Locate the cell with the specified text and output its (X, Y) center coordinate. 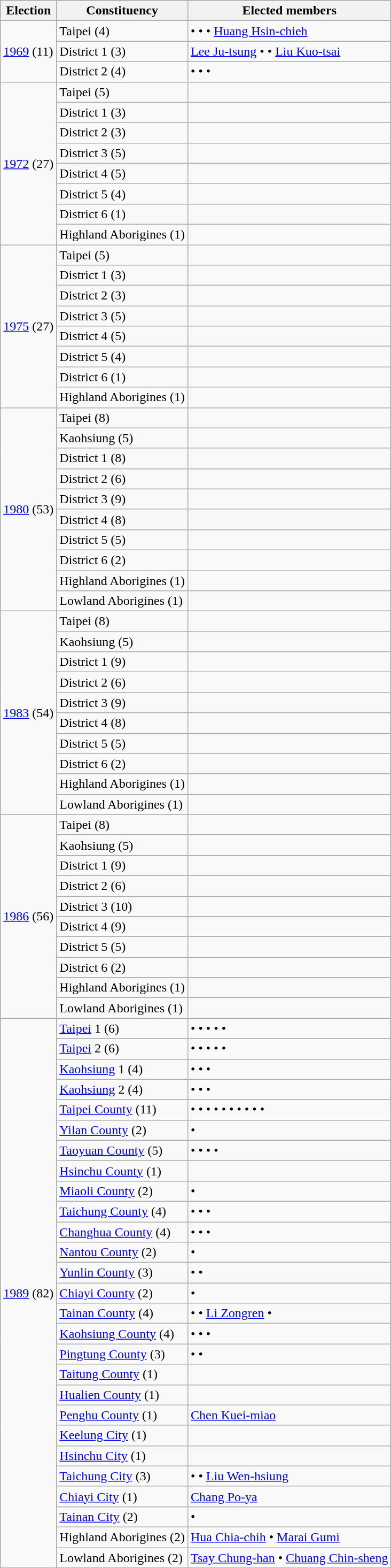
Hsinchu City (1) (122, 1456)
Chiayi County (2) (122, 1293)
Taipei (4) (122, 31)
Penghu County (1) (122, 1415)
Taichung County (4) (122, 1211)
Chiayi City (1) (122, 1496)
Taipei 2 (6) (122, 1049)
Chen Kuei-miao (289, 1415)
Taitung County (1) (122, 1374)
1975 (27) (29, 326)
Election (29, 11)
Tainan City (2) (122, 1517)
Lee Ju-tsung • • Liu Kuo-tsai (289, 51)
1989 (82) (29, 1293)
Changhua County (4) (122, 1232)
Hsinchu County (1) (122, 1171)
Hua Chia-chih • Marai Gumi (289, 1537)
• • Li Zongren • (289, 1313)
District 2 (4) (122, 72)
Kaohsiung County (4) (122, 1334)
District 1 (8) (122, 458)
District 4 (9) (122, 927)
Tainan County (4) (122, 1313)
Kaohsiung 2 (4) (122, 1089)
• • • • • • • • • • (289, 1110)
1986 (56) (29, 917)
Hualien County (1) (122, 1395)
Highland Aborigines (2) (122, 1537)
Yunlin County (3) (122, 1273)
1983 (54) (29, 713)
Tsay Chung-han • Chuang Chin-sheng (289, 1558)
Lowland Aborigines (2) (122, 1558)
Keelung City (1) (122, 1435)
Kaohsiung 1 (4) (122, 1069)
Elected members (289, 11)
District 3 (10) (122, 906)
1969 (11) (29, 51)
Miaoli County (2) (122, 1191)
• • Liu Wen-hsiung (289, 1476)
Chang Po-ya (289, 1496)
Taoyuan County (5) (122, 1150)
Pingtung County (3) (122, 1354)
Taipei County (11) (122, 1110)
Constituency (122, 11)
Nantou County (2) (122, 1252)
• • • • (289, 1150)
• • • Huang Hsin-chieh (289, 31)
Yilan County (2) (122, 1130)
1980 (53) (29, 509)
Taichung City (3) (122, 1476)
Taipei 1 (6) (122, 1028)
1972 (27) (29, 163)
